Detect which cell encompasses the target text, then output its (X, Y) center coordinate. 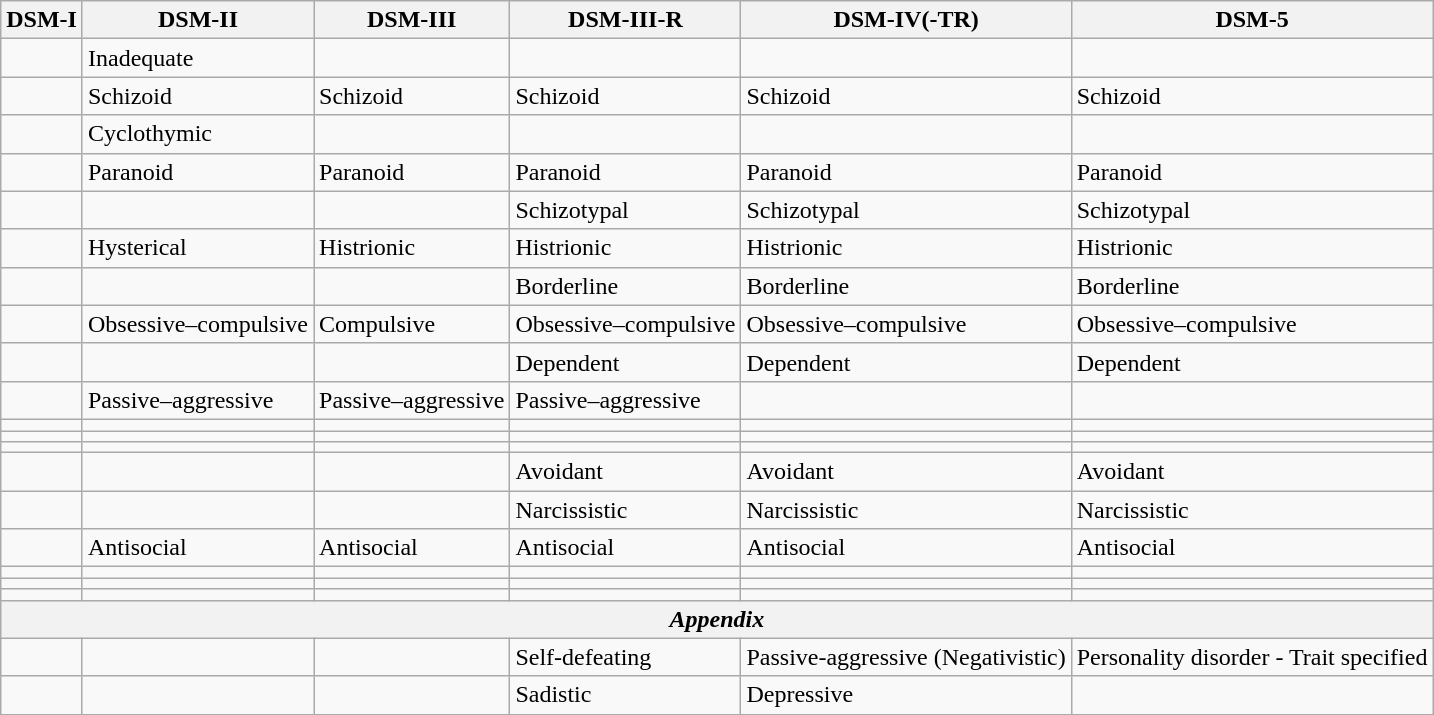
Passive-aggressive (Negativistic) (906, 657)
Sadistic (626, 695)
DSM-III-R (626, 20)
DSM-IV(-TR) (906, 20)
Cyclothymic (198, 134)
Inadequate (198, 58)
Appendix (717, 619)
DSM-III (412, 20)
Hysterical (198, 248)
DSM-II (198, 20)
Depressive (906, 695)
DSM-5 (1252, 20)
Personality disorder - Trait specified (1252, 657)
DSM-I (42, 20)
Compulsive (412, 324)
Self-defeating (626, 657)
